Locate the cell with the specified text and output its [x, y] center coordinate. 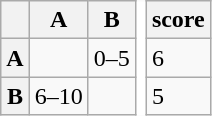
5 [178, 96]
6 [178, 58]
0–5 [112, 58]
score [178, 20]
6–10 [58, 96]
